For the text-containing cell, return its midpoint in (x, y) coordinate format. 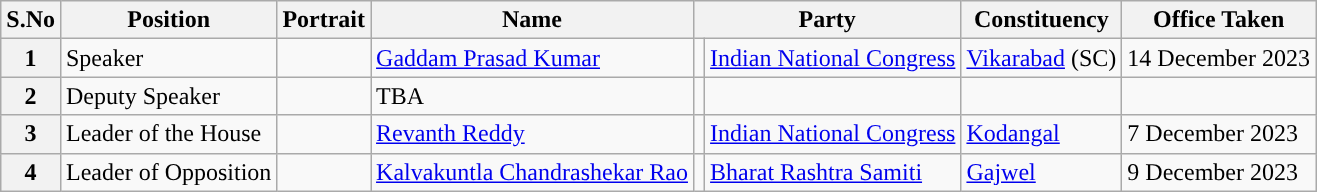
S.No (31, 20)
Vikarabad (SC) (1042, 58)
Deputy Speaker (168, 96)
Name (532, 20)
4 (31, 172)
Constituency (1042, 20)
Position (168, 20)
2 (31, 96)
3 (31, 134)
14 December 2023 (1219, 58)
TBA (532, 96)
Office Taken (1219, 20)
Bharat Rashtra Samiti (833, 172)
Kalvakuntla Chandrashekar Rao (532, 172)
Kodangal (1042, 134)
1 (31, 58)
Portrait (324, 20)
Gaddam Prasad Kumar (532, 58)
Party (826, 20)
Gajwel (1042, 172)
7 December 2023 (1219, 134)
Speaker (168, 58)
Revanth Reddy (532, 134)
Leader of the House (168, 134)
9 December 2023 (1219, 172)
Leader of Opposition (168, 172)
